Pinpoint the cell where the given text exists, returning its [x, y] midpoint coordinate. 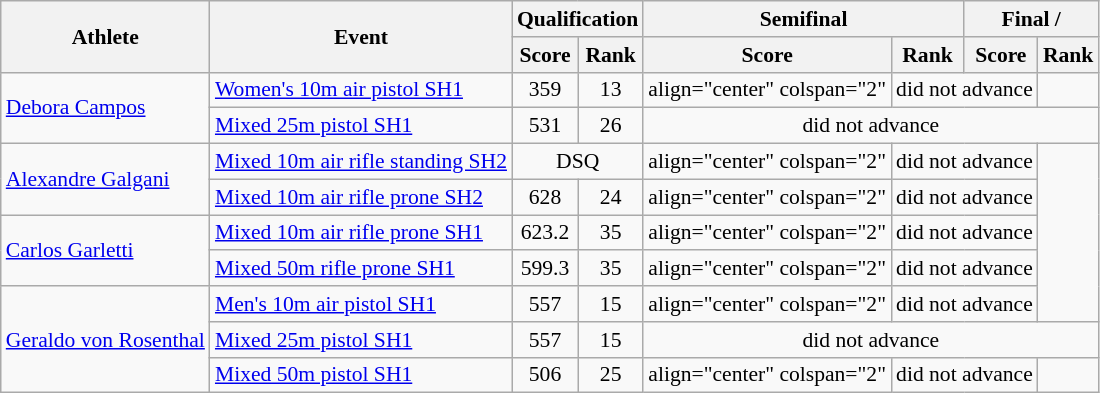
Athlete [106, 36]
Mixed 50m pistol SH1 [361, 375]
Final / [1031, 19]
628 [545, 197]
Qualification [578, 19]
Mixed 10m air rifle prone SH2 [361, 197]
Carlos Garletti [106, 250]
599.3 [545, 269]
Event [361, 36]
25 [610, 375]
506 [545, 375]
Debora Campos [106, 108]
623.2 [545, 233]
359 [545, 90]
Semifinal [804, 19]
Women's 10m air pistol SH1 [361, 90]
Men's 10m air pistol SH1 [361, 304]
Mixed 10m air rifle standing SH2 [361, 162]
Geraldo von Rosenthal [106, 340]
Alexandre Galgani [106, 180]
13 [610, 90]
24 [610, 197]
DSQ [578, 162]
26 [610, 126]
Mixed 10m air rifle prone SH1 [361, 233]
531 [545, 126]
Mixed 50m rifle prone SH1 [361, 269]
